Detect which cell encompasses the target text, then output its [x, y] center coordinate. 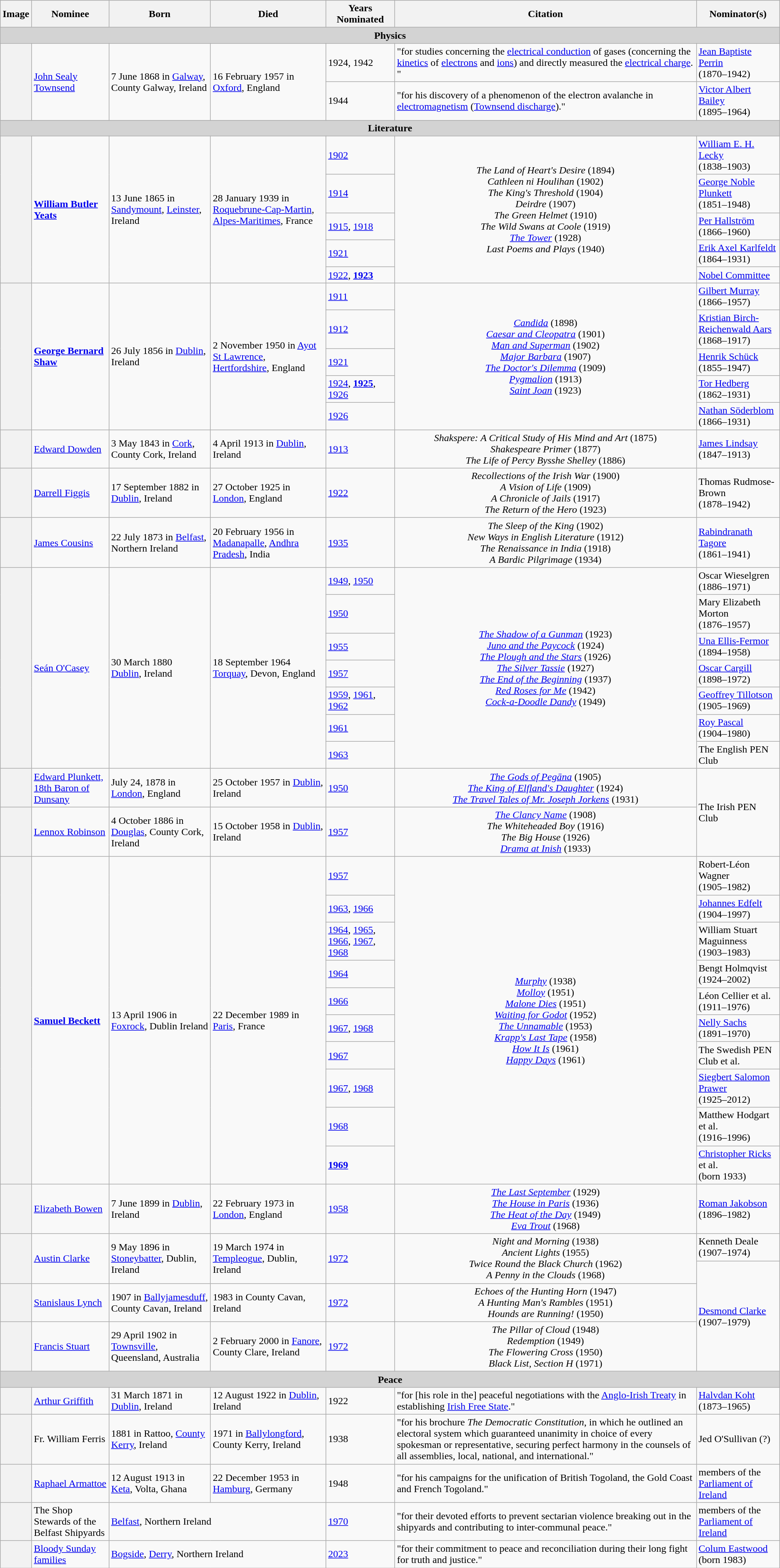
George Bernard Shaw [70, 356]
2023 [360, 1554]
1966 [360, 1001]
Léon Cellier et al. (1911–1976) [738, 1001]
1963, 1966 [360, 908]
7 June 1899 in Dublin, Ireland [160, 1209]
Erik Axel Karlfeldt (1864–1931) [738, 253]
1949, 1950 [360, 581]
1938 [360, 1439]
1915, 1918 [360, 226]
Roy Pascal (1904–1980) [738, 728]
Mary Elizabeth Morton (1876–1957) [738, 614]
The Shop Stewards of the Belfast Shipyards [70, 1522]
George Noble Plunkett (1851–1948) [738, 193]
25 October 1957 in Dublin, Ireland [268, 788]
Bloody Sunday families [70, 1554]
3 May 1843 in Cork, County Cork, Ireland [160, 449]
Desmond Clarke (1907–1979) [738, 1316]
1924, 1942 [360, 63]
Per Hallström (1866–1960) [738, 226]
Stanislaus Lynch [70, 1302]
Austin Clarke [70, 1258]
Siegbert Salomon Prawer (1925–2012) [738, 1088]
Seán O'Casey [70, 668]
Francis Stuart [70, 1347]
22 February 1973 in London, England [268, 1209]
Image [16, 14]
31 March 1871 in Dublin, Ireland [160, 1401]
1922, 1923 [360, 275]
29 April 1902 in Townsville, Queensland, Australia [160, 1347]
4 April 1913 in Dublin, Ireland [268, 449]
Robert-Léon Wagner (1905–1982) [738, 876]
John Sealy Townsend [70, 82]
Years Nominated [360, 14]
Recollections of the Irish War (1900)A Vision of Life (1909)A Chronicle of Jails (1917)The Return of the Hero (1923) [545, 493]
Samuel Beckett [70, 1020]
1970 [360, 1522]
Halvdan Koht (1873–1965) [738, 1401]
Literature [390, 128]
1907 in Ballyjamesduff, County Cavan, Ireland [160, 1302]
Matthew Hodgart et al.(1916–1996) [738, 1126]
Nobel Committee [738, 275]
Candida (1898)Caesar and Cleopatra (1901)Man and Superman (1902)Major Barbara (1907)The Doctor's Dilemma (1909)Pygmalion (1913)Saint Joan (1923) [545, 356]
Bengt Holmqvist (1924–2002) [738, 974]
July 24, 1878 in London, England [160, 788]
1967 [360, 1056]
12 August 1922 in Dublin, Ireland [268, 1401]
17 September 1882 in Dublin, Ireland [160, 493]
1948 [360, 1483]
The Irish PEN Club [738, 812]
Kristian Birch-Reichenwald Aars (1868–1917) [738, 329]
2 February 2000 in Fanore, County Clare, Ireland [268, 1347]
Thomas Rudmose-Brown (1878–1942) [738, 493]
Henrik Schück (1855–1947) [738, 362]
Elizabeth Bowen [70, 1209]
27 October 1925 in London, England [268, 493]
Oscar Wieselgren (1886–1971) [738, 581]
1902 [360, 155]
Gilbert Murray (1866–1957) [738, 296]
Tor Hedberg (1862–1931) [738, 389]
Belfast, Northern Ireland [217, 1522]
1926 [360, 416]
"for their commitment to peace and reconciliation during their long fight for truth and justice." [545, 1554]
Victor Albert Bailey (1895–1964) [738, 101]
Nathan Söderblom (1866–1931) [738, 416]
22 December 1989 in Paris, France [268, 1020]
22 July 1873 in Belfast, Northern Ireland [160, 543]
Shakspere: A Critical Study of His Mind and Art (1875)Shakespeare Primer (1877)The Life of Percy Bysshe Shelley (1886) [545, 449]
30 March 1880 Dublin, Ireland [160, 668]
1961 [360, 728]
22 December 1953 in Hamburg, Germany [268, 1483]
Christopher Ricks et al.(born 1933) [738, 1165]
Born [160, 14]
2 November 1950 in Ayot St Lawrence, Hertfordshire, England [268, 356]
The Pillar of Cloud (1948)Redemption (1949)The Flowering Cross (1950)Black List, Section H (1971) [545, 1347]
1924, 1925, 1926 [360, 389]
Rabindranath Tagore (1861–1941) [738, 543]
"for their devoted efforts to prevent sectarian violence breaking out in the shipyards and contributing to inter-communal peace." [545, 1522]
19 March 1974 in Templeogue, Dublin, Ireland [268, 1258]
28 January 1939 in Roquebrune-Cap-Martin, Alpes-Maritimes, France [268, 209]
16 February 1957 in Oxford, England [268, 82]
1963 [360, 755]
Murphy (1938)Molloy (1951)Malone Dies (1951)Waiting for Godot (1952)The Unnamable (1953)Krapp's Last Tape (1958)How It Is (1961)Happy Days (1961) [545, 1020]
The English PEN Club [738, 755]
1944 [360, 101]
7 June 1868 in Galway, County Galway, Ireland [160, 82]
1958 [360, 1209]
15 October 1958 in Dublin, Ireland [268, 831]
18 September 1964 Torquay, Devon, England [268, 668]
1914 [360, 193]
Peace [390, 1379]
Fr. William Ferris [70, 1439]
13 April 1906 in Foxrock, Dublin Ireland [160, 1020]
20 February 1956 in Madanapalle, Andhra Pradesh, India [268, 543]
1959, 1961, 1962 [360, 700]
Echoes of the Hunting Horn (1947)A Hunting Man's Rambles (1951)Hounds are Running! (1950) [545, 1302]
"for [his role in the] peaceful negotiations with the Anglo-Irish Treaty in establishing Irish Free State." [545, 1401]
1911 [360, 296]
1968 [360, 1126]
"for his discovery of a phenomenon of the electron avalanche in electromagnetism (Townsend discharge)." [545, 101]
Darrell Figgis [70, 493]
The Clancy Name (1908)The Whiteheaded Boy (1916)The Big House (1926)Drama at Inish (1933) [545, 831]
Nelly Sachs (1891–1970) [738, 1028]
Raphael Armattoe [70, 1483]
Geoffrey Tillotson (1905–1969) [738, 700]
Physics [390, 35]
The Gods of Pegāna (1905)The King of Elfland's Daughter (1924)The Travel Tales of Mr. Joseph Jorkens (1931) [545, 788]
Citation [545, 14]
Died [268, 14]
1969 [360, 1165]
9 May 1896 in Stoneybatter, Dublin, Ireland [160, 1258]
Edward Plunkett, 18th Baron of Dunsany [70, 788]
Arthur Griffith [70, 1401]
4 October 1886 in Douglas, County Cork, Ireland [160, 831]
The Sleep of the King (1902)New Ways in English Literature (1912)The Renaissance in India (1918)A Bardic Pilgrimage (1934) [545, 543]
1913 [360, 449]
1881 in Rattoo, County Kerry, Ireland [160, 1439]
Johannes Edfelt (1904–1997) [738, 908]
The Last September (1929)The House in Paris (1936)The Heat of the Day (1949)Eva Trout (1968) [545, 1209]
Edward Dowden [70, 449]
Nominee [70, 14]
Roman Jakobson (1896–1982) [738, 1209]
The Swedish PEN Club et al. [738, 1056]
Jed O'Sullivan (?) [738, 1439]
Kenneth Deale (1907–1974) [738, 1247]
1912 [360, 329]
1983 in County Cavan, Ireland [268, 1302]
William E. H. Lecky (1838–1903) [738, 155]
Jean Baptiste Perrin (1870–1942) [738, 63]
Una Ellis-Fermor (1894–1958) [738, 646]
26 July 1856 in Dublin, Ireland [160, 356]
William Stuart Maguinness (1903–1983) [738, 941]
12 August 1913 in Keta, Volta, Ghana [160, 1483]
Nominator(s) [738, 14]
Bogside, Derry, Northern Ireland [217, 1554]
"for his campaigns for the unification of British Togoland, the Gold Coast and French Togoland." [545, 1483]
Night and Morning (1938)Ancient Lights (1955)Twice Round the Black Church (1962)A Penny in the Clouds (1968) [545, 1258]
1964, 1965, 1966, 1967, 1968 [360, 941]
William Butler Yeats [70, 209]
Oscar Cargill (1898–1972) [738, 674]
1955 [360, 646]
Colum Eastwood (born 1983) [738, 1554]
1935 [360, 543]
1971 in Ballylongford, County Kerry, Ireland [268, 1439]
James Cousins [70, 543]
13 June 1865 in Sandymount, Leinster, Ireland [160, 209]
Lennox Robinson [70, 831]
James Lindsay (1847–1913) [738, 449]
1964 [360, 974]
